Scan for the cell matching the given text and deliver its (X, Y) coordinate at center. 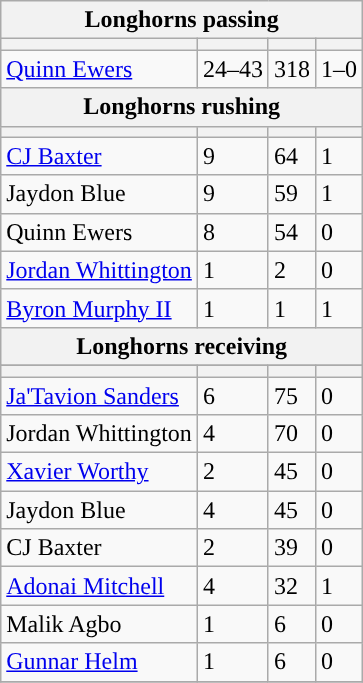
39 (292, 548)
Longhorns receiving (182, 346)
54 (292, 232)
70 (292, 434)
Byron Murphy II (100, 308)
Gunnar Helm (100, 662)
Malik Agbo (100, 624)
75 (292, 395)
Xavier Worthy (100, 472)
318 (292, 69)
Adonai Mitchell (100, 586)
Longhorns rushing (182, 107)
32 (292, 586)
64 (292, 156)
Longhorns passing (182, 20)
24–43 (232, 69)
8 (232, 232)
1–0 (338, 69)
59 (292, 194)
Ja'Tavion Sanders (100, 395)
